Capture the cell that displays the provided text and extract its (X, Y) central coordinate. 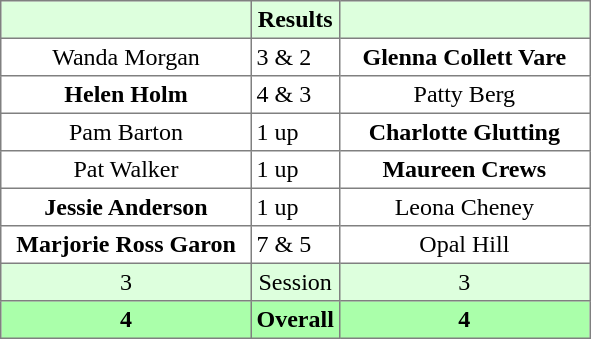
Jessie Anderson (126, 207)
4 & 3 (295, 95)
Pat Walker (126, 170)
Charlotte Glutting (464, 132)
Overall (295, 320)
3 & 2 (295, 57)
Marjorie Ross Garon (126, 245)
Session (295, 282)
Patty Berg (464, 95)
Maureen Crews (464, 170)
Wanda Morgan (126, 57)
Glenna Collett Vare (464, 57)
Opal Hill (464, 245)
Results (295, 20)
Leona Cheney (464, 207)
7 & 5 (295, 245)
Pam Barton (126, 132)
Helen Holm (126, 95)
